Extract the [X, Y] coordinate from the center of the cell holding the provided text.  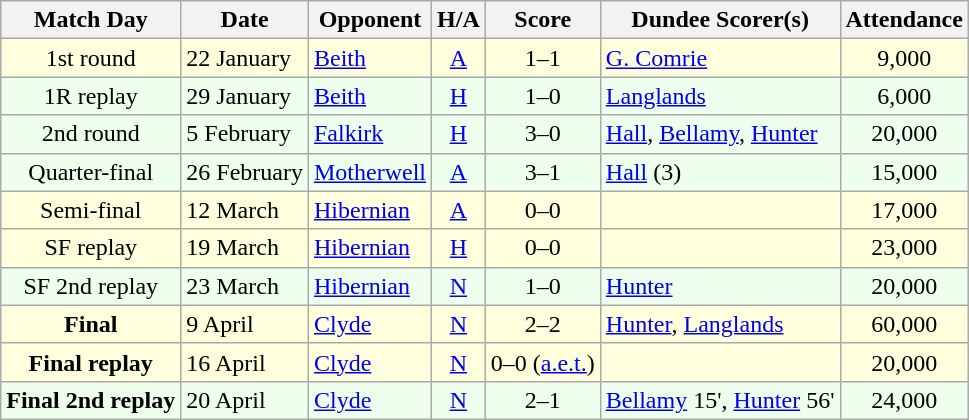
Hunter [720, 286]
Langlands [720, 96]
Attendance [904, 20]
Hall (3) [720, 172]
Date [245, 20]
Quarter-final [91, 172]
Match Day [91, 20]
9 April [245, 324]
20 April [245, 400]
SF 2nd replay [91, 286]
19 March [245, 248]
12 March [245, 210]
24,000 [904, 400]
23 March [245, 286]
Semi-final [91, 210]
15,000 [904, 172]
SF replay [91, 248]
1R replay [91, 96]
17,000 [904, 210]
Final [91, 324]
60,000 [904, 324]
Hall, Bellamy, Hunter [720, 134]
9,000 [904, 58]
3–0 [542, 134]
2–1 [542, 400]
Opponent [370, 20]
22 January [245, 58]
1st round [91, 58]
Falkirk [370, 134]
1–1 [542, 58]
6,000 [904, 96]
29 January [245, 96]
16 April [245, 362]
Score [542, 20]
H/A [459, 20]
Final replay [91, 362]
26 February [245, 172]
23,000 [904, 248]
Final 2nd replay [91, 400]
Dundee Scorer(s) [720, 20]
Motherwell [370, 172]
2nd round [91, 134]
2–2 [542, 324]
5 February [245, 134]
0–0 (a.e.t.) [542, 362]
Bellamy 15', Hunter 56' [720, 400]
3–1 [542, 172]
Hunter, Langlands [720, 324]
G. Comrie [720, 58]
